Scan for the cell matching the given text and deliver its [x, y] coordinate at center. 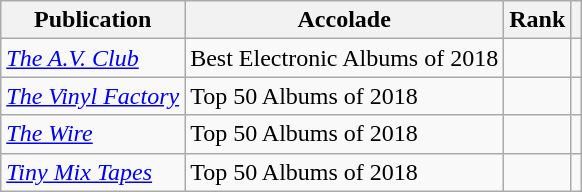
Rank [538, 20]
Tiny Mix Tapes [93, 172]
The A.V. Club [93, 58]
The Vinyl Factory [93, 96]
Accolade [344, 20]
The Wire [93, 134]
Publication [93, 20]
Best Electronic Albums of 2018 [344, 58]
